Search for the cell housing the specified text and yield its (x, y) center coordinate. 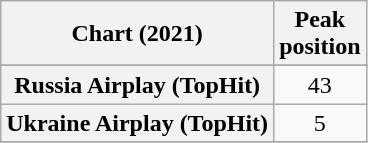
Ukraine Airplay (TopHit) (138, 123)
5 (320, 123)
Peakposition (320, 34)
Russia Airplay (TopHit) (138, 85)
43 (320, 85)
Chart (2021) (138, 34)
